Identify which cell holds the provided text, then report its (X, Y) central coordinate. 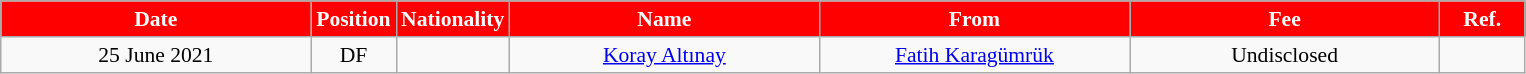
From (974, 19)
Name (664, 19)
Undisclosed (1285, 55)
Position (354, 19)
Koray Altınay (664, 55)
Ref. (1482, 19)
Fatih Karagümrük (974, 55)
DF (354, 55)
25 June 2021 (156, 55)
Nationality (452, 19)
Fee (1285, 19)
Date (156, 19)
